Detect which cell encompasses the target text, then output its (X, Y) center coordinate. 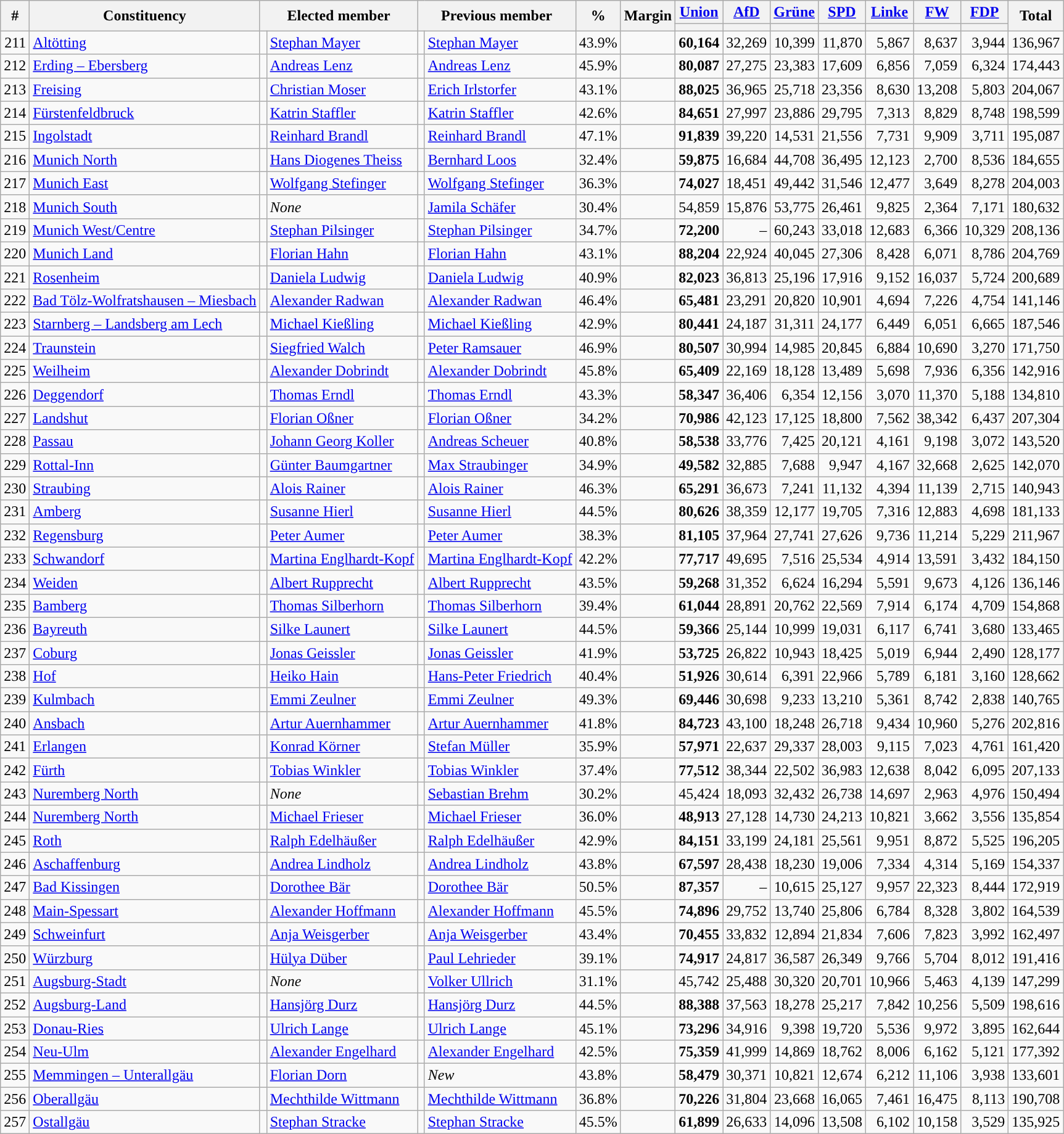
Constituency (144, 16)
16,294 (841, 582)
33,832 (746, 934)
59,366 (699, 629)
41.8% (598, 723)
Schwandorf (144, 559)
30,994 (746, 348)
9,233 (794, 700)
3,556 (984, 817)
Margin (648, 16)
30,614 (746, 676)
37.4% (598, 770)
180,632 (1036, 207)
4,314 (938, 864)
82,023 (699, 277)
Günter Baumgartner (342, 465)
8,536 (984, 160)
5,536 (889, 1028)
5,229 (984, 535)
23,886 (794, 113)
30,371 (746, 1075)
New (500, 1075)
Andreas Scheuer (500, 442)
17,916 (841, 277)
235 (15, 606)
Hof (144, 676)
37,964 (746, 535)
Peter Ramsauer (500, 348)
Ansbach (144, 723)
Aschaffenburg (144, 864)
73,296 (699, 1028)
136,967 (1036, 43)
174,443 (1036, 66)
42.6% (598, 113)
135,854 (1036, 817)
171,750 (1036, 348)
36,495 (841, 160)
5,525 (984, 840)
23,291 (746, 301)
Munich Land (144, 253)
222 (15, 301)
247 (15, 887)
84,723 (699, 723)
207,304 (1036, 418)
141,146 (1036, 301)
74,896 (699, 911)
227 (15, 418)
Linke (889, 12)
241 (15, 747)
38.3% (598, 535)
162,644 (1036, 1028)
13,591 (938, 559)
18,278 (794, 1005)
5,276 (984, 723)
39.4% (598, 606)
54,859 (699, 207)
Kulmbach (144, 700)
30,698 (746, 700)
75,359 (699, 1052)
36,813 (746, 277)
41.9% (598, 653)
6,665 (984, 324)
39,220 (746, 136)
172,919 (1036, 887)
Deggendorf (144, 395)
58,538 (699, 442)
44,708 (794, 160)
Ingolstadt (144, 136)
15,876 (746, 207)
142,916 (1036, 371)
Neu-Ulm (144, 1052)
Munich North (144, 160)
252 (15, 1005)
7,842 (889, 1005)
2,490 (984, 653)
33,776 (746, 442)
213 (15, 89)
33,199 (746, 840)
7,241 (794, 488)
Traunstein (144, 348)
26,633 (746, 1122)
70,986 (699, 418)
9,198 (938, 442)
36,587 (794, 958)
234 (15, 582)
61,044 (699, 606)
6,784 (889, 911)
5,361 (889, 700)
128,662 (1036, 676)
4,139 (984, 981)
51,926 (699, 676)
48,913 (699, 817)
214 (15, 113)
7,023 (938, 747)
Memmingen – Unterallgäu (144, 1075)
9,957 (889, 887)
136,146 (1036, 582)
29,337 (794, 747)
32.4% (598, 160)
10,960 (938, 723)
237 (15, 653)
8,113 (984, 1099)
7,316 (889, 512)
Elected member (339, 16)
34.7% (598, 230)
49,582 (699, 465)
18,800 (841, 418)
13,740 (794, 911)
5,698 (889, 371)
Bayreuth (144, 629)
84,651 (699, 113)
18,230 (794, 864)
22,169 (746, 371)
25,718 (794, 89)
38,344 (746, 770)
8,829 (938, 113)
142,070 (1036, 465)
9,152 (889, 277)
215 (15, 136)
244 (15, 817)
18,425 (841, 653)
Donau-Ries (144, 1028)
22,924 (746, 253)
Ostallgäu (144, 1122)
12,638 (889, 770)
24,187 (746, 324)
7,936 (938, 371)
11,214 (938, 535)
19,006 (841, 864)
6,356 (984, 371)
46.3% (598, 488)
7,226 (938, 301)
7,313 (889, 113)
Freising (144, 89)
6,354 (794, 395)
25,488 (746, 981)
23,383 (794, 66)
12,674 (841, 1075)
256 (15, 1099)
Erich Irlstorfer (500, 89)
70,455 (699, 934)
9,673 (938, 582)
Bernhard Loos (500, 160)
30.2% (598, 794)
43.9% (598, 43)
59,875 (699, 160)
35.9% (598, 747)
7,606 (889, 934)
49,695 (746, 559)
43,100 (746, 723)
6,856 (889, 66)
42.2% (598, 559)
41,999 (746, 1052)
40.9% (598, 277)
6,051 (938, 324)
80,626 (699, 512)
Previous member (497, 16)
6,162 (938, 1052)
Rottal-Inn (144, 465)
5,724 (984, 277)
7,823 (938, 934)
4,126 (984, 582)
248 (15, 911)
88,025 (699, 89)
6,324 (984, 66)
Stefan Müller (500, 747)
45,424 (699, 794)
42,123 (746, 418)
16,475 (938, 1099)
154,868 (1036, 606)
88,204 (699, 253)
24,177 (841, 324)
11,106 (938, 1075)
12,477 (889, 183)
50.5% (598, 887)
77,717 (699, 559)
Bamberg (144, 606)
60,164 (699, 43)
81,105 (699, 535)
240 (15, 723)
4,698 (984, 512)
31,804 (746, 1099)
Main-Spessart (144, 911)
13,508 (841, 1122)
4,394 (889, 488)
12,683 (889, 230)
57,971 (699, 747)
3,938 (984, 1075)
Hans-Peter Friedrich (500, 676)
7,516 (794, 559)
242 (15, 770)
218 (15, 207)
7,425 (794, 442)
28,438 (746, 864)
22,966 (841, 676)
207,133 (1036, 770)
13,208 (938, 89)
Fürth (144, 770)
8,786 (984, 253)
10,690 (938, 348)
2,364 (938, 207)
32,668 (938, 465)
53,725 (699, 653)
226 (15, 395)
Hans Diogenes Theiss (342, 160)
19,031 (841, 629)
7,688 (794, 465)
204,067 (1036, 89)
6,624 (794, 582)
150,494 (1036, 794)
25,196 (794, 277)
29,752 (746, 911)
25,127 (841, 887)
Würzburg (144, 958)
Augsburg-Land (144, 1005)
3,529 (984, 1122)
32,269 (746, 43)
4,161 (889, 442)
Bad Kissingen (144, 887)
84,151 (699, 840)
Regensburg (144, 535)
20,820 (794, 301)
212 (15, 66)
28,003 (841, 747)
Fürstenfeldbruck (144, 113)
198,599 (1036, 113)
14,730 (794, 817)
3,270 (984, 348)
187,546 (1036, 324)
190,708 (1036, 1099)
Erding – Ebersberg (144, 66)
31,546 (841, 183)
65,291 (699, 488)
3,160 (984, 676)
31,311 (794, 324)
Jamila Schäfer (500, 207)
42.5% (598, 1052)
181,133 (1036, 512)
Munich East (144, 183)
Total (1036, 16)
53,775 (794, 207)
47.1% (598, 136)
27,626 (841, 535)
21,556 (841, 136)
230 (15, 488)
211 (15, 43)
6,071 (938, 253)
7,731 (889, 136)
7,461 (889, 1099)
22,502 (794, 770)
4,754 (984, 301)
3,944 (984, 43)
9,398 (794, 1028)
8,630 (889, 89)
11,132 (841, 488)
246 (15, 864)
250 (15, 958)
198,616 (1036, 1005)
220 (15, 253)
6,181 (938, 676)
23,356 (841, 89)
3,711 (984, 136)
8,042 (938, 770)
27,741 (794, 535)
77,512 (699, 770)
19,705 (841, 512)
9,825 (889, 207)
74,917 (699, 958)
Starnberg – Landsberg am Lech (144, 324)
23,668 (794, 1099)
10,399 (794, 43)
27,275 (746, 66)
SPD (841, 12)
37,563 (746, 1005)
Landshut (144, 418)
249 (15, 934)
3,680 (984, 629)
236 (15, 629)
25,806 (841, 911)
154,337 (1036, 864)
18,093 (746, 794)
80,507 (699, 348)
12,123 (889, 160)
161,420 (1036, 747)
140,943 (1036, 488)
254 (15, 1052)
224 (15, 348)
239 (15, 700)
45.8% (598, 371)
58,347 (699, 395)
Schweinfurt (144, 934)
3,802 (984, 911)
26,822 (746, 653)
Augsburg-Stadt (144, 981)
65,481 (699, 301)
3,432 (984, 559)
5,463 (938, 981)
5,789 (889, 676)
22,323 (938, 887)
135,925 (1036, 1122)
36.0% (598, 817)
255 (15, 1075)
208,136 (1036, 230)
12,894 (794, 934)
6,102 (889, 1122)
Roth (144, 840)
225 (15, 371)
3,662 (938, 817)
4,167 (889, 465)
4,694 (889, 301)
14,096 (794, 1122)
196,205 (1036, 840)
25,144 (746, 629)
202,816 (1036, 723)
46.4% (598, 301)
195,087 (1036, 136)
223 (15, 324)
38,342 (938, 418)
20,762 (794, 606)
20,701 (841, 981)
6,944 (938, 653)
27,128 (746, 817)
36,965 (746, 89)
7,334 (889, 864)
16,037 (938, 277)
25,561 (841, 840)
14,985 (794, 348)
Max Straubinger (500, 465)
2,625 (984, 465)
70,226 (699, 1099)
Bad Tölz-Wolfratshausen – Miesbach (144, 301)
38,359 (746, 512)
32,885 (746, 465)
9,909 (938, 136)
34.2% (598, 418)
143,520 (1036, 442)
10,943 (794, 653)
6,449 (889, 324)
22,637 (746, 747)
3,992 (984, 934)
13,489 (841, 371)
8,006 (889, 1052)
232 (15, 535)
Volker Ullrich (500, 981)
3,895 (984, 1028)
253 (15, 1028)
5,591 (889, 582)
7,171 (984, 207)
14,531 (794, 136)
45.9% (598, 66)
229 (15, 465)
8,748 (984, 113)
Munich West/Centre (144, 230)
10,158 (938, 1122)
217 (15, 183)
91,839 (699, 136)
Munich South (144, 207)
Konrad Körner (342, 747)
10,966 (889, 981)
18,762 (841, 1052)
19,720 (841, 1028)
Heiko Hain (342, 676)
6,437 (984, 418)
49.3% (598, 700)
Amberg (144, 512)
6,741 (938, 629)
8,742 (938, 700)
6,212 (889, 1075)
40.8% (598, 442)
147,299 (1036, 981)
45.1% (598, 1028)
3,072 (984, 442)
18,248 (794, 723)
31.1% (598, 981)
25,534 (841, 559)
133,601 (1036, 1075)
5,704 (938, 958)
9,115 (889, 747)
7,059 (938, 66)
5,121 (984, 1052)
Christian Moser (342, 89)
AfD (746, 12)
30.4% (598, 207)
204,003 (1036, 183)
2,715 (984, 488)
24,817 (746, 958)
72,200 (699, 230)
27,306 (841, 253)
8,637 (938, 43)
14,697 (889, 794)
211,967 (1036, 535)
11,870 (841, 43)
29,795 (841, 113)
26,349 (841, 958)
80,441 (699, 324)
20,121 (841, 442)
6,884 (889, 348)
140,765 (1036, 700)
43.4% (598, 934)
Union (699, 12)
4,976 (984, 794)
58,479 (699, 1075)
18,451 (746, 183)
5,169 (984, 864)
5,188 (984, 395)
9,434 (889, 723)
14,869 (794, 1052)
8,872 (938, 840)
74,027 (699, 183)
26,718 (841, 723)
Altötting (144, 43)
36.8% (598, 1099)
11,139 (938, 488)
257 (15, 1122)
177,392 (1036, 1052)
32,432 (794, 794)
3,649 (938, 183)
251 (15, 981)
43.3% (598, 395)
162,497 (1036, 934)
228 (15, 442)
31,352 (746, 582)
133,465 (1036, 629)
36.3% (598, 183)
17,609 (841, 66)
25,217 (841, 1005)
39.1% (598, 958)
FW (938, 12)
Rosenheim (144, 277)
36,983 (841, 770)
Siegfried Walch (342, 348)
9,736 (889, 535)
17,125 (794, 418)
36,406 (746, 395)
24,181 (794, 840)
49,442 (794, 183)
67,597 (699, 864)
40.4% (598, 676)
# (15, 16)
6,391 (794, 676)
221 (15, 277)
18,128 (794, 371)
238 (15, 676)
26,461 (841, 207)
26,738 (841, 794)
Paul Lehrieder (500, 958)
% (598, 16)
9,951 (889, 840)
21,834 (841, 934)
4,914 (889, 559)
231 (15, 512)
11,370 (938, 395)
46.9% (598, 348)
69,446 (699, 700)
6,095 (984, 770)
59,268 (699, 582)
10,329 (984, 230)
80,087 (699, 66)
219 (15, 230)
10,999 (794, 629)
12,883 (938, 512)
204,769 (1036, 253)
7,562 (889, 418)
3,070 (889, 395)
Weiden (144, 582)
9,766 (889, 958)
88,388 (699, 1005)
12,177 (794, 512)
Johann Georg Koller (342, 442)
60,243 (794, 230)
5,019 (889, 653)
16,065 (841, 1099)
33,018 (841, 230)
10,901 (841, 301)
2,700 (938, 160)
10,615 (794, 887)
Straubing (144, 488)
24,213 (841, 817)
8,444 (984, 887)
8,328 (938, 911)
245 (15, 840)
233 (15, 559)
2,838 (984, 700)
61,899 (699, 1122)
Florian Dorn (342, 1075)
9,972 (938, 1028)
184,655 (1036, 160)
5,509 (984, 1005)
6,366 (938, 230)
Weilheim (144, 371)
16,684 (746, 160)
128,177 (1036, 653)
5,867 (889, 43)
FDP (984, 12)
12,156 (841, 395)
34.9% (598, 465)
20,845 (841, 348)
Erlangen (144, 747)
2,963 (938, 794)
65,409 (699, 371)
Coburg (144, 653)
27,997 (746, 113)
43.5% (598, 582)
184,150 (1036, 559)
Sebastian Brehm (500, 794)
36,673 (746, 488)
28,891 (746, 606)
7,914 (889, 606)
13,210 (841, 700)
6,174 (938, 606)
10,256 (938, 1005)
Grüne (794, 12)
243 (15, 794)
6,117 (889, 629)
34,916 (746, 1028)
9,947 (841, 465)
4,761 (984, 747)
5,803 (984, 89)
4,709 (984, 606)
40,045 (794, 253)
Passau (144, 442)
45,742 (699, 981)
216 (15, 160)
Hülya Düber (342, 958)
22,569 (841, 606)
8,278 (984, 183)
8,428 (889, 253)
30,320 (794, 981)
191,416 (1036, 958)
Oberallgäu (144, 1099)
134,810 (1036, 395)
87,357 (699, 887)
8,012 (984, 958)
200,689 (1036, 277)
164,539 (1036, 911)
